Provide the (X, Y) coordinate of the cell's center where the given text is located.  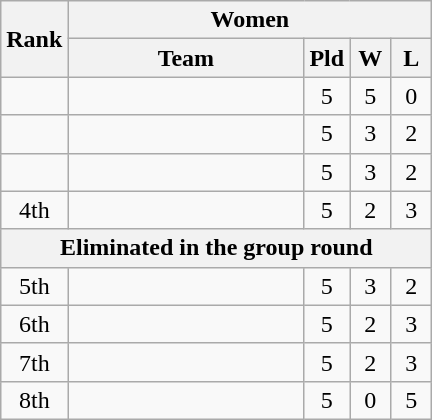
8th (34, 400)
4th (34, 210)
Pld (327, 58)
Women (250, 20)
L (412, 58)
6th (34, 324)
Rank (34, 39)
7th (34, 362)
Eliminated in the group round (216, 248)
W (370, 58)
5th (34, 286)
Team (186, 58)
